Return (X, Y) of the center of cell containing provided text 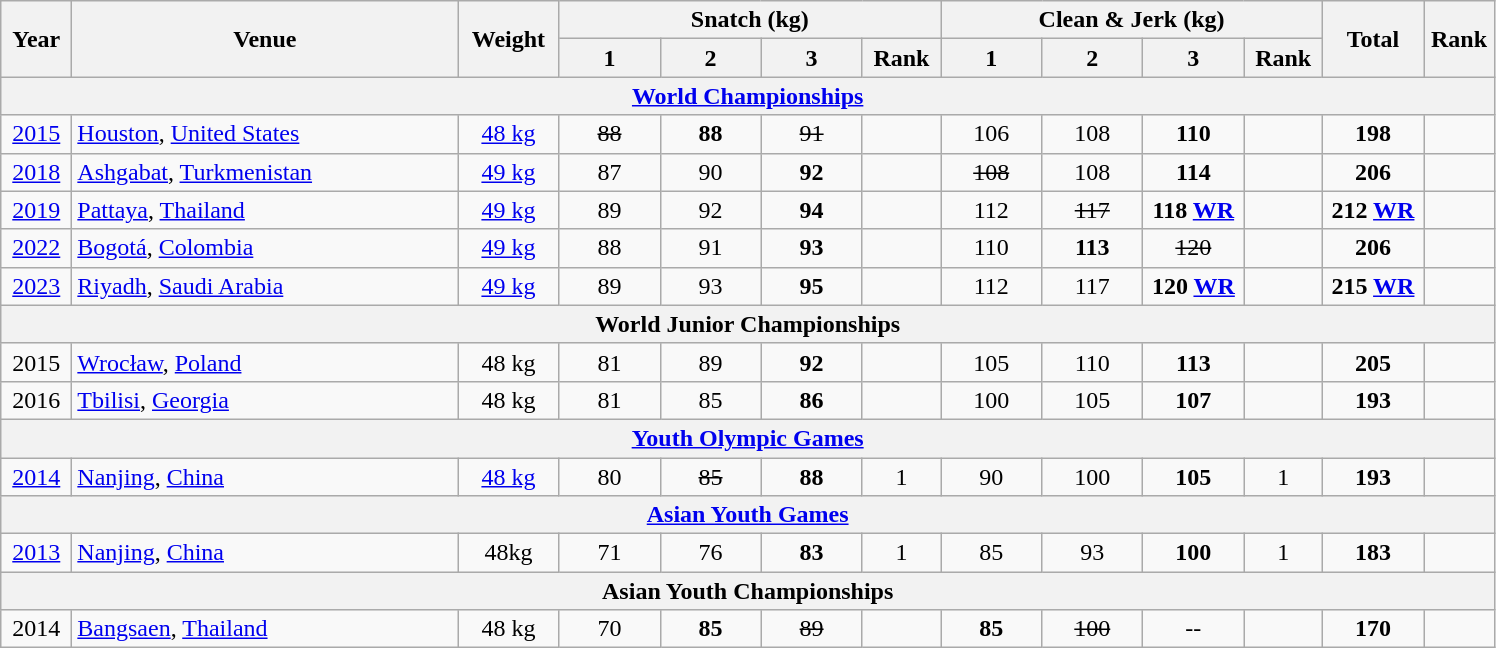
86 (812, 400)
170 (1372, 629)
Tbilisi, Georgia (265, 400)
2016 (36, 400)
48kg (508, 553)
87 (610, 172)
2022 (36, 248)
Clean & Jerk (kg) (1132, 20)
Bogotá, Colombia (265, 248)
-- (1194, 629)
World Junior Championships (748, 324)
80 (610, 477)
Venue (265, 39)
118 WR (1194, 210)
70 (610, 629)
215 WR (1372, 286)
120 (1194, 248)
Pattaya, Thailand (265, 210)
76 (710, 553)
114 (1194, 172)
83 (812, 553)
2023 (36, 286)
94 (812, 210)
Total (1372, 39)
Wrocław, Poland (265, 362)
106 (992, 134)
Asian Youth Championships (748, 591)
Houston, United States (265, 134)
Bangsaen, Thailand (265, 629)
2018 (36, 172)
2019 (36, 210)
World Championships (748, 96)
183 (1372, 553)
120 WR (1194, 286)
2013 (36, 553)
Snatch (kg) (750, 20)
Riyadh, Saudi Arabia (265, 286)
107 (1194, 400)
71 (610, 553)
Year (36, 39)
Asian Youth Games (748, 515)
95 (812, 286)
205 (1372, 362)
Youth Olympic Games (748, 438)
Ashgabat, Turkmenistan (265, 172)
Weight (508, 39)
198 (1372, 134)
212 WR (1372, 210)
